For the text-containing cell, return its midpoint in (x, y) coordinate format. 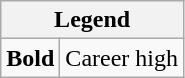
Legend (92, 20)
Bold (30, 58)
Career high (122, 58)
